Pinpoint the cell where the given text exists, returning its (X, Y) midpoint coordinate. 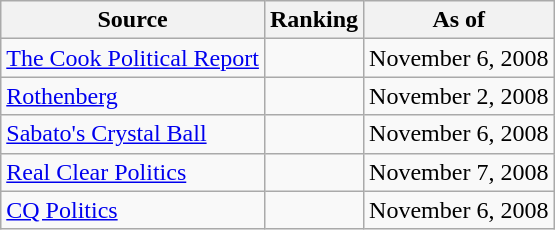
Real Clear Politics (133, 172)
CQ Politics (133, 210)
Source (133, 20)
As of (459, 20)
Rothenberg (133, 96)
November 7, 2008 (459, 172)
Ranking (314, 20)
The Cook Political Report (133, 58)
Sabato's Crystal Ball (133, 134)
November 2, 2008 (459, 96)
